Return the (x, y) coordinate for the center point of the cell that contains the specified text.  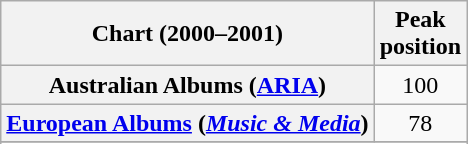
Chart (2000–2001) (188, 34)
100 (420, 85)
European Albums (Music & Media) (188, 123)
Peakposition (420, 34)
Australian Albums (ARIA) (188, 85)
78 (420, 123)
